Capture the cell that displays the provided text and extract its [x, y] central coordinate. 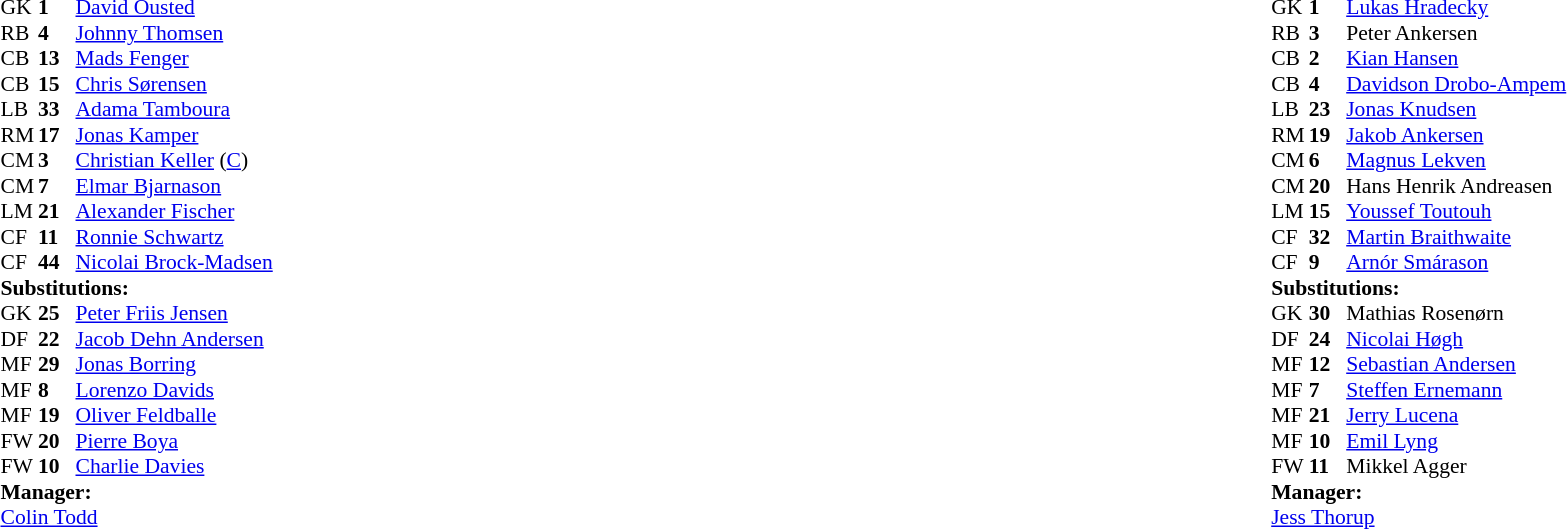
25 [57, 313]
12 [1328, 365]
23 [1328, 109]
8 [57, 390]
Adama Tamboura [174, 109]
Arnór Smárason [1456, 263]
17 [57, 135]
Ronnie Schwartz [174, 237]
Peter Friis Jensen [174, 313]
30 [1328, 313]
Jerry Lucena [1456, 415]
Jakob Ankersen [1456, 135]
Chris Sørensen [174, 84]
Oliver Feldballe [174, 415]
Alexander Fischer [174, 211]
Jonas Borring [174, 365]
Emil Lyng [1456, 441]
Christian Keller (C) [174, 161]
Elmar Bjarnason [174, 186]
Mikkel Agger [1456, 467]
Mads Fenger [174, 59]
Jacob Dehn Andersen [174, 339]
Nicolai Høgh [1456, 339]
Youssef Toutouh [1456, 211]
Johnny Thomsen [174, 33]
Pierre Boya [174, 441]
Magnus Lekven [1456, 161]
Kian Hansen [1456, 59]
Lorenzo Davids [174, 390]
Jonas Kamper [174, 135]
Davidson Drobo-Ampem [1456, 84]
9 [1328, 263]
Hans Henrik Andreasen [1456, 186]
Martin Braithwaite [1456, 237]
Sebastian Andersen [1456, 365]
2 [1328, 59]
13 [57, 59]
Charlie Davies [174, 467]
Mathias Rosenørn [1456, 313]
Peter Ankersen [1456, 33]
44 [57, 263]
Steffen Ernemann [1456, 390]
24 [1328, 339]
6 [1328, 161]
Nicolai Brock-Madsen [174, 263]
Jonas Knudsen [1456, 109]
33 [57, 109]
29 [57, 365]
22 [57, 339]
32 [1328, 237]
